From the cell containing the given text, extract its center point as (X, Y) coordinate. 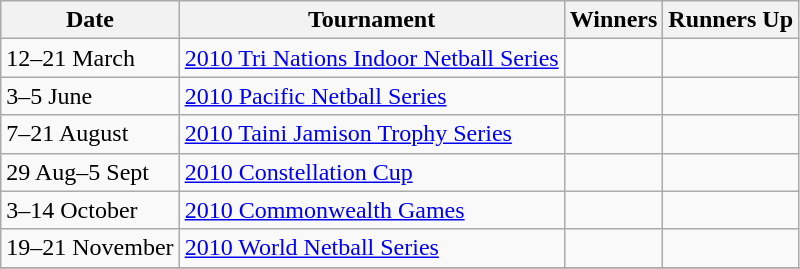
2010 Commonwealth Games (372, 210)
7–21 August (90, 134)
3–5 June (90, 96)
3–14 October (90, 210)
2010 World Netball Series (372, 248)
Runners Up (731, 20)
Date (90, 20)
Winners (614, 20)
2010 Pacific Netball Series (372, 96)
Tournament (372, 20)
12–21 March (90, 58)
2010 Tri Nations Indoor Netball Series (372, 58)
2010 Taini Jamison Trophy Series (372, 134)
19–21 November (90, 248)
2010 Constellation Cup (372, 172)
29 Aug–5 Sept (90, 172)
